Return [x, y] of the center of cell containing provided text 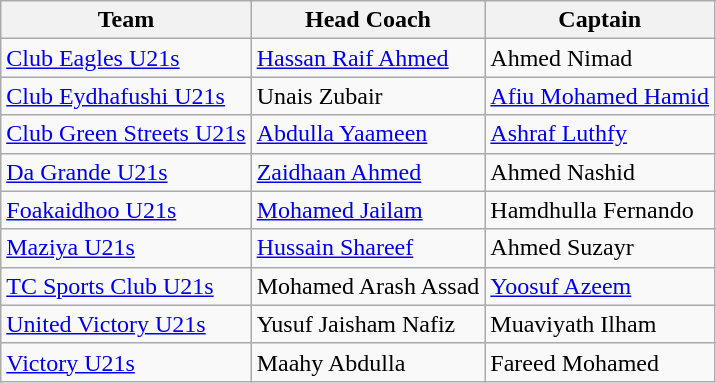
Muaviyath Ilham [600, 324]
Victory U21s [126, 362]
TC Sports Club U21s [126, 286]
Maziya U21s [126, 248]
Mohamed Jailam [368, 210]
Hamdhulla Fernando [600, 210]
Abdulla Yaameen [368, 134]
Team [126, 20]
Ahmed Nashid [600, 172]
Yusuf Jaisham Nafiz [368, 324]
Hassan Raif Ahmed [368, 58]
Yoosuf Azeem [600, 286]
Ahmed Suzayr [600, 248]
Unais Zubair [368, 96]
Da Grande U21s [126, 172]
Fareed Mohamed [600, 362]
Head Coach [368, 20]
Afiu Mohamed Hamid [600, 96]
Club Eydhafushi U21s [126, 96]
United Victory U21s [126, 324]
Zaidhaan Ahmed [368, 172]
Club Green Streets U21s [126, 134]
Foakaidhoo U21s [126, 210]
Captain [600, 20]
Mohamed Arash Assad [368, 286]
Ahmed Nimad [600, 58]
Club Eagles U21s [126, 58]
Ashraf Luthfy [600, 134]
Hussain Shareef [368, 248]
Maahy Abdulla [368, 362]
